Scan for the cell matching the given text and deliver its [x, y] coordinate at center. 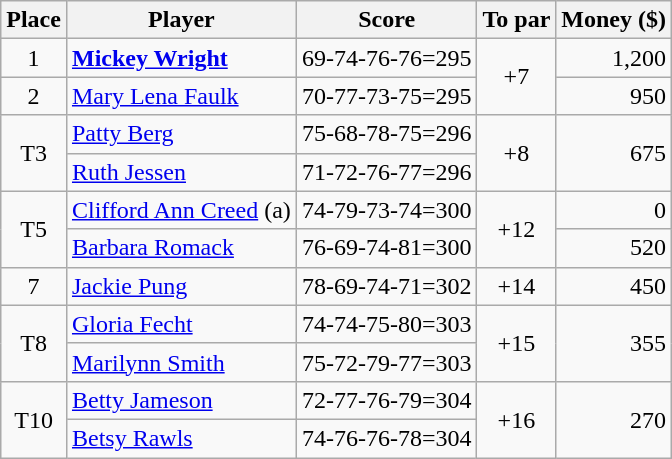
72-77-76-79=304 [386, 400]
+16 [516, 419]
74-76-76-78=304 [386, 438]
78-69-74-71=302 [386, 286]
520 [614, 248]
0 [614, 210]
1 [34, 58]
Score [386, 20]
7 [34, 286]
950 [614, 96]
71-72-76-77=296 [386, 172]
Marilynn Smith [181, 362]
T8 [34, 343]
+14 [516, 286]
+15 [516, 343]
Jackie Pung [181, 286]
74-79-73-74=300 [386, 210]
Betty Jameson [181, 400]
675 [614, 153]
Patty Berg [181, 134]
450 [614, 286]
70-77-73-75=295 [386, 96]
+7 [516, 77]
Betsy Rawls [181, 438]
Ruth Jessen [181, 172]
+8 [516, 153]
Mary Lena Faulk [181, 96]
2 [34, 96]
Player [181, 20]
T3 [34, 153]
Money ($) [614, 20]
Gloria Fecht [181, 324]
To par [516, 20]
+12 [516, 229]
75-68-78-75=296 [386, 134]
270 [614, 419]
Place [34, 20]
Clifford Ann Creed (a) [181, 210]
355 [614, 343]
1,200 [614, 58]
Barbara Romack [181, 248]
69-74-76-76=295 [386, 58]
76-69-74-81=300 [386, 248]
74-74-75-80=303 [386, 324]
75-72-79-77=303 [386, 362]
Mickey Wright [181, 58]
T10 [34, 419]
T5 [34, 229]
